Detect which cell encompasses the target text, then output its [X, Y] center coordinate. 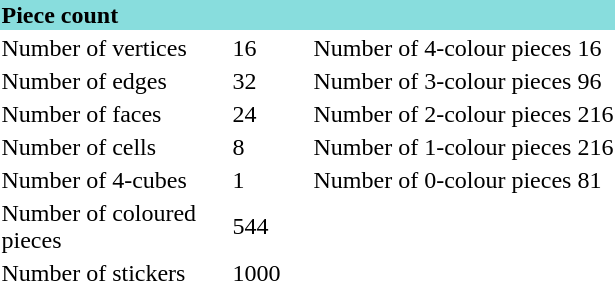
32 [270, 81]
Number of 0-colour pieces [442, 180]
8 [270, 147]
Number of coloured pieces [114, 226]
1 [270, 180]
544 [270, 226]
Number of 4-colour pieces [442, 48]
81 [596, 180]
Number of 4-cubes [114, 180]
Number of faces [114, 114]
Number of cells [114, 147]
96 [596, 81]
24 [270, 114]
Piece count [308, 15]
Number of 1-colour pieces [442, 147]
Number of edges [114, 81]
Number of vertices [114, 48]
Number of 3-colour pieces [442, 81]
Number of 2-colour pieces [442, 114]
